Provide the (X, Y) coordinate of the cell's center where the given text is located.  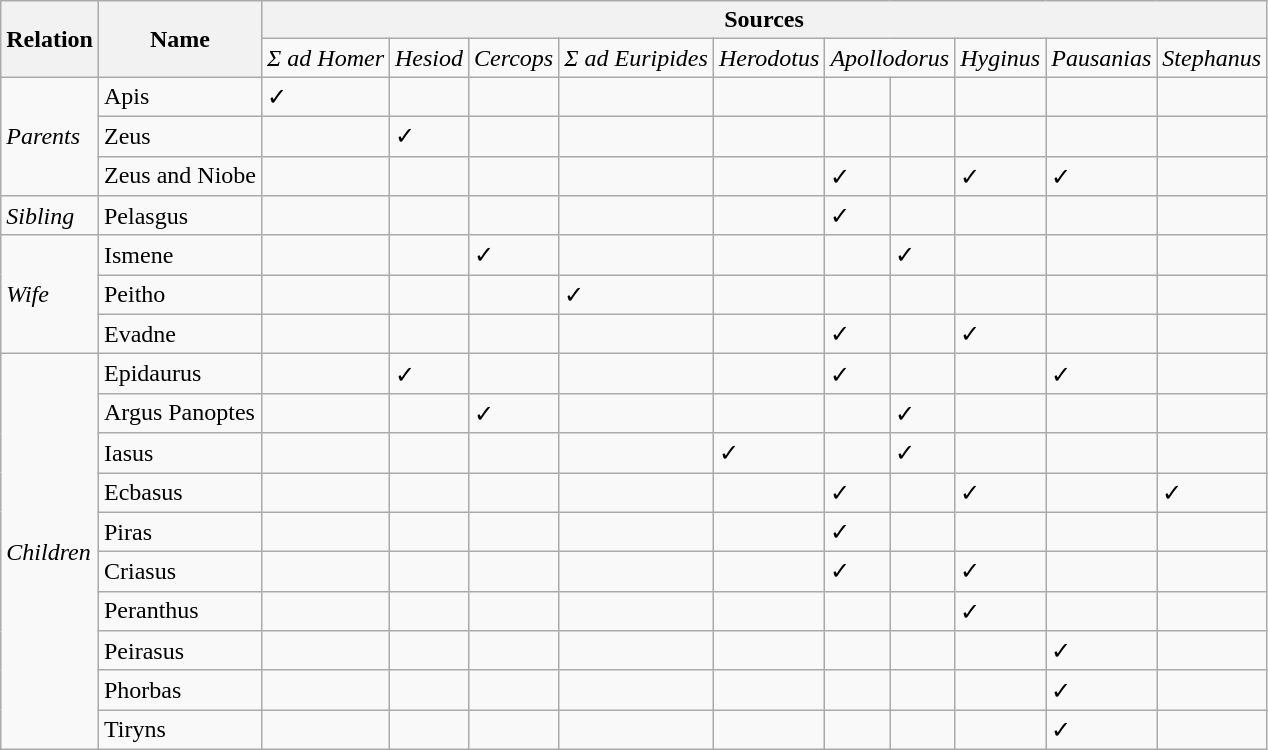
Peitho (180, 295)
Tiryns (180, 730)
Sources (764, 20)
Ecbasus (180, 492)
Apis (180, 97)
Criasus (180, 572)
Hesiod (430, 58)
Zeus and Niobe (180, 176)
Parents (50, 136)
Stephanus (1212, 58)
Hyginus (1000, 58)
Peranthus (180, 611)
Sibling (50, 216)
Zeus (180, 136)
Herodotus (769, 58)
Children (50, 552)
Name (180, 39)
Apollodorus (890, 58)
Epidaurus (180, 374)
Pelasgus (180, 216)
Phorbas (180, 690)
Peirasus (180, 651)
Argus Panoptes (180, 413)
Ismene (180, 255)
Piras (180, 532)
Pausanias (1102, 58)
Cercops (514, 58)
Relation (50, 39)
Iasus (180, 453)
Σ ad Euripides (636, 58)
Evadne (180, 334)
Wife (50, 294)
Σ ad Homer (326, 58)
